Return the (X, Y) coordinate for the center point of the cell that contains the specified text.  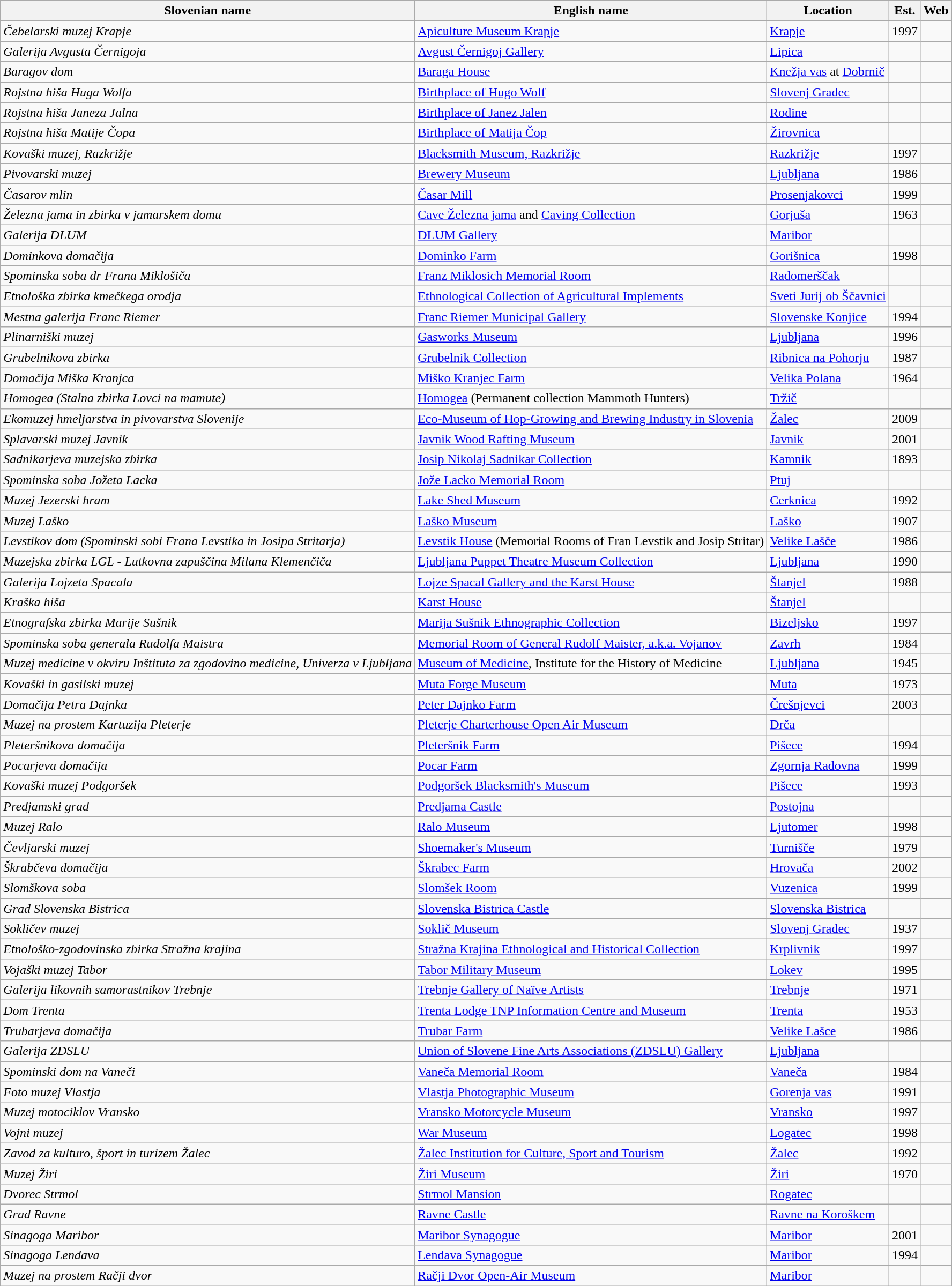
1988 (905, 582)
Spominska soba dr Frana Miklošiča (208, 276)
Laško Museum (591, 521)
Vransko (828, 1112)
Zavrh (828, 643)
Drča (828, 725)
Ravne na Koroškem (828, 1214)
Vuzenica (828, 888)
Zgornja Radovna (828, 765)
Muzej Ralo (208, 827)
Lojze Spacal Gallery and the Karst House (591, 582)
Splavarski muzej Javnik (208, 439)
Ralo Museum (591, 827)
Vojni muzej (208, 1133)
Bizeljsko (828, 623)
Josip Nikolaj Sadnikar Collection (591, 459)
Karst House (591, 603)
Vlastja Photographic Museum (591, 1092)
Pocar Farm (591, 765)
Levstikov dom (Spominski sobi Frana Levstika in Josipa Stritarja) (208, 541)
1987 (905, 358)
Peter Dajnko Farm (591, 704)
1964 (905, 378)
Grad Slovenska Bistrica (208, 909)
Žiri (828, 1173)
Pleteršnik Farm (591, 745)
Predjama Castle (591, 806)
Kovaški muzej Podgoršek (208, 786)
Dvorec Strmol (208, 1194)
1971 (905, 990)
1993 (905, 786)
Vaneča Memorial Room (591, 1072)
Rogatec (828, 1194)
Kraška hiša (208, 603)
Eco-Museum of Hop-Growing and Brewing Industry in Slovenia (591, 419)
Postojna (828, 806)
Sadnikarjeva muzejska zbirka (208, 459)
Velike Lašce (828, 1031)
Vransko Motorcycle Museum (591, 1112)
Plinarniški muzej (208, 337)
Laško (828, 521)
Muzej motociklov Vransko (208, 1112)
Pleteršnikova domačija (208, 745)
Žiri Museum (591, 1173)
1973 (905, 684)
Logatec (828, 1133)
Sinagoga Lendava (208, 1255)
Homogea (Permanent collection Mammoth Hunters) (591, 398)
Trubarjeva domačija (208, 1031)
Ravne Castle (591, 1214)
Hrovača (828, 867)
Škrabčeva domačija (208, 867)
Muzej na prostem Račji dvor (208, 1276)
Ekomuzej hmeljarstva in pivovarstva Slovenije (208, 419)
Slovenske Konjice (828, 317)
Stražna Krajina Ethnological and Historical Collection (591, 949)
2009 (905, 419)
Tabor Military Museum (591, 970)
Trebnje Gallery of Naïve Artists (591, 990)
Lokev (828, 970)
Ethnological Collection of Agricultural Implements (591, 296)
Grubelnikova zbirka (208, 358)
Pivovarski muzej (208, 174)
Homogea (Stalna zbirka Lovci na mamute) (208, 398)
Vojaški muzej Tabor (208, 970)
Ljutomer (828, 827)
Soklič Museum (591, 929)
Grubelnik Collection (591, 358)
Ptuj (828, 480)
Dominkova domačija (208, 256)
Pleterje Charterhouse Open Air Museum (591, 725)
DLUM Gallery (591, 235)
Pocarjeva domačija (208, 765)
Škrabec Farm (591, 867)
Dom Trenta (208, 1010)
Predjamski grad (208, 806)
Železna jama in zbirka v jamarskem domu (208, 214)
Muta (828, 684)
Muzej Žiri (208, 1173)
Muzej Jezerski hram (208, 500)
Lendava Synagogue (591, 1255)
Rojstna hiša Huga Wolfa (208, 92)
Muzej medicine v okviru Inštituta za zgodovino medicine, Univerza v Ljubljana (208, 664)
Lipica (828, 51)
Tržič (828, 398)
Cerknica (828, 500)
Časarov mlin (208, 194)
Baragov dom (208, 72)
1953 (905, 1010)
Slovenska Bistrica (828, 909)
Spominska soba Jožeta Lacka (208, 480)
Lake Shed Museum (591, 500)
Slomšek Room (591, 888)
Miško Kranjec Farm (591, 378)
Velike Lašče (828, 541)
Avgust Černigoj Gallery (591, 51)
Gorenja vas (828, 1092)
1995 (905, 970)
Location (828, 11)
Rojstna hiša Janeza Jalna (208, 113)
Marija Sušnik Ethnographic Collection (591, 623)
Rojstna hiša Matije Čopa (208, 133)
Strmol Mansion (591, 1194)
Maribor Synagogue (591, 1235)
Jože Lacko Memorial Room (591, 480)
Franc Riemer Municipal Gallery (591, 317)
Muta Forge Museum (591, 684)
1893 (905, 459)
Spominska soba generala Rudolfa Maistra (208, 643)
Slovenian name (208, 11)
Blacksmith Museum, Razkrižje (591, 153)
Slovenska Bistrica Castle (591, 909)
2003 (905, 704)
Črešnjevci (828, 704)
English name (591, 11)
Dominko Farm (591, 256)
Museum of Medicine, Institute for the History of Medicine (591, 664)
Slomškova soba (208, 888)
1970 (905, 1173)
Velika Polana (828, 378)
Radomerščak (828, 276)
Etnološko-zgodovinska zbirka Stražna krajina (208, 949)
Galerija ZDSLU (208, 1051)
Etnološka zbirka kmečkega orodja (208, 296)
Est. (905, 11)
Gorišnica (828, 256)
Kamnik (828, 459)
Gasworks Museum (591, 337)
Levstik House (Memorial Rooms of Fran Levstik and Josip Stritar) (591, 541)
Galerija Avgusta Černigoja (208, 51)
Muzej Laško (208, 521)
1907 (905, 521)
1991 (905, 1092)
Zavod za kulturo, šport in turizem Žalec (208, 1153)
Čevljarski muzej (208, 847)
Čebelarski muzej Krapje (208, 31)
1979 (905, 847)
Ljubljana Puppet Theatre Museum Collection (591, 561)
Birthplace of Hugo Wolf (591, 92)
Javnik Wood Rafting Museum (591, 439)
Spominski dom na Vaneči (208, 1072)
Shoemaker's Museum (591, 847)
Trubar Farm (591, 1031)
Galerija DLUM (208, 235)
Turnišče (828, 847)
Sveti Jurij ob Ščavnici (828, 296)
Ribnica na Pohorju (828, 358)
Gorjuša (828, 214)
Union of Slovene Fine Arts Associations (ZDSLU) Gallery (591, 1051)
Prosenjakovci (828, 194)
Muzejska zbirka LGL - Lutkovna zapuščina Milana Klemenčiča (208, 561)
Časar Mill (591, 194)
Cave Železna jama and Caving Collection (591, 214)
Krplivnik (828, 949)
2002 (905, 867)
Žalec Institution for Culture, Sport and Tourism (591, 1153)
Web (936, 11)
Etnografska zbirka Marije Sušnik (208, 623)
Mestna galerija Franc Riemer (208, 317)
Apiculture Museum Krapje (591, 31)
War Museum (591, 1133)
1945 (905, 664)
Žirovnica (828, 133)
Muzej na prostem Kartuzija Pleterje (208, 725)
Razkrižje (828, 153)
Birthplace of Janez Jalen (591, 113)
Kovaški muzej, Razkrižje (208, 153)
Vaneča (828, 1072)
Račji Dvor Open-Air Museum (591, 1276)
Birthplace of Matija Čop (591, 133)
Podgoršek Blacksmith's Museum (591, 786)
Domačija Petra Dajnka (208, 704)
Brewery Museum (591, 174)
Rodine (828, 113)
Krapje (828, 31)
1963 (905, 214)
Grad Ravne (208, 1214)
Trenta (828, 1010)
1937 (905, 929)
Sokličev muzej (208, 929)
Knežja vas at Dobrnič (828, 72)
Javnik (828, 439)
Memorial Room of General Rudolf Maister, a.k.a. Vojanov (591, 643)
Galerija likovnih samorastnikov Trebnje (208, 990)
Trebnje (828, 990)
1990 (905, 561)
Kovaški in gasilski muzej (208, 684)
Foto muzej Vlastja (208, 1092)
Galerija Lojzeta Spacala (208, 582)
Baraga House (591, 72)
1996 (905, 337)
Domačija Miška Kranjca (208, 378)
Sinagoga Maribor (208, 1235)
Franz Miklosich Memorial Room (591, 276)
Trenta Lodge TNP Information Centre and Museum (591, 1010)
